Find where the given text appears and provide that cell's center as (X, Y) coordinate. 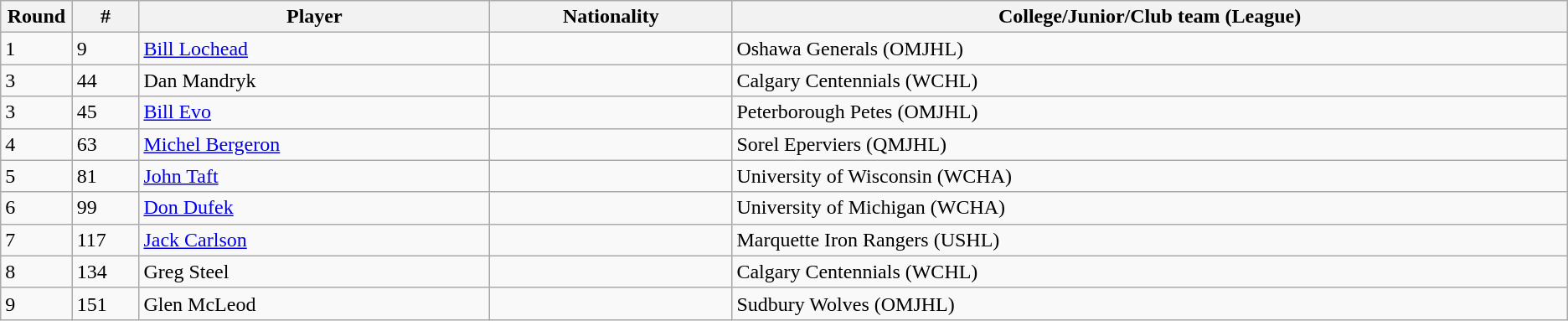
Jack Carlson (315, 240)
81 (106, 176)
5 (37, 176)
151 (106, 303)
Marquette Iron Rangers (USHL) (1149, 240)
Bill Evo (315, 112)
44 (106, 80)
7 (37, 240)
Dan Mandryk (315, 80)
Sudbury Wolves (OMJHL) (1149, 303)
Glen McLeod (315, 303)
Don Dufek (315, 208)
Bill Lochead (315, 49)
# (106, 17)
8 (37, 272)
6 (37, 208)
Greg Steel (315, 272)
Michel Bergeron (315, 144)
117 (106, 240)
Player (315, 17)
99 (106, 208)
Nationality (611, 17)
134 (106, 272)
63 (106, 144)
University of Michigan (WCHA) (1149, 208)
Oshawa Generals (OMJHL) (1149, 49)
Round (37, 17)
Peterborough Petes (OMJHL) (1149, 112)
College/Junior/Club team (League) (1149, 17)
45 (106, 112)
University of Wisconsin (WCHA) (1149, 176)
4 (37, 144)
John Taft (315, 176)
Sorel Eperviers (QMJHL) (1149, 144)
1 (37, 49)
